Return [X, Y] of the center of cell containing provided text 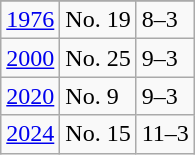
2024 [30, 134]
No. 25 [98, 58]
2000 [30, 58]
8–3 [165, 20]
2020 [30, 96]
No. 19 [98, 20]
1976 [30, 20]
No. 15 [98, 134]
11–3 [165, 134]
No. 9 [98, 96]
